Determine the (X, Y) coordinate at the center of the cell enclosing the given text.  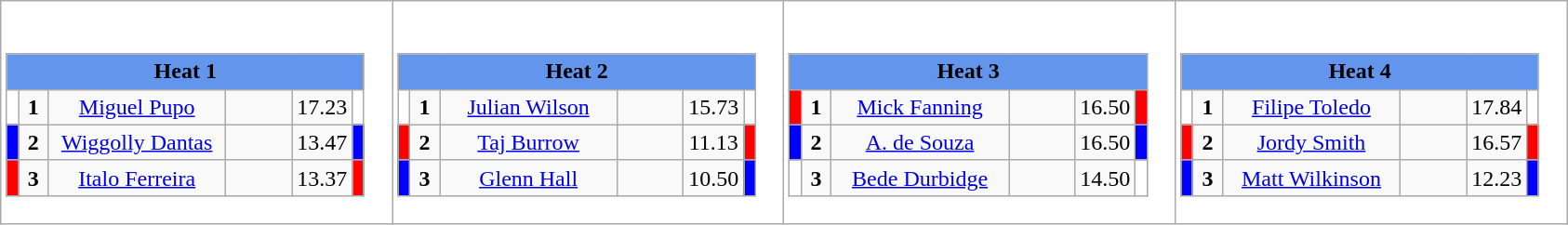
Heat 3 (968, 72)
17.84 (1497, 107)
Miguel Pupo (138, 107)
14.50 (1105, 178)
A. de Souza (921, 142)
Heat 3 1 Mick Fanning 16.50 2 A. de Souza 16.50 3 Bede Durbidge 14.50 (980, 112)
Wiggolly Dantas (138, 142)
Taj Burrow (528, 142)
11.13 (714, 142)
Heat 4 (1360, 72)
Glenn Hall (528, 178)
12.23 (1497, 178)
Heat 1 1 Miguel Pupo 17.23 2 Wiggolly Dantas 13.47 3 Italo Ferreira 13.37 (197, 112)
13.47 (322, 142)
Bede Durbidge (921, 178)
Julian Wilson (528, 107)
Heat 2 1 Julian Wilson 15.73 2 Taj Burrow 11.13 3 Glenn Hall 10.50 (588, 112)
Matt Wilkinson (1311, 178)
16.57 (1497, 142)
17.23 (322, 107)
Italo Ferreira (138, 178)
13.37 (322, 178)
Heat 4 1 Filipe Toledo 17.84 2 Jordy Smith 16.57 3 Matt Wilkinson 12.23 (1371, 112)
Mick Fanning (921, 107)
Heat 2 (577, 72)
Jordy Smith (1311, 142)
15.73 (714, 107)
Heat 1 (185, 72)
10.50 (714, 178)
Filipe Toledo (1311, 107)
